Detect which cell encompasses the target text, then output its [X, Y] center coordinate. 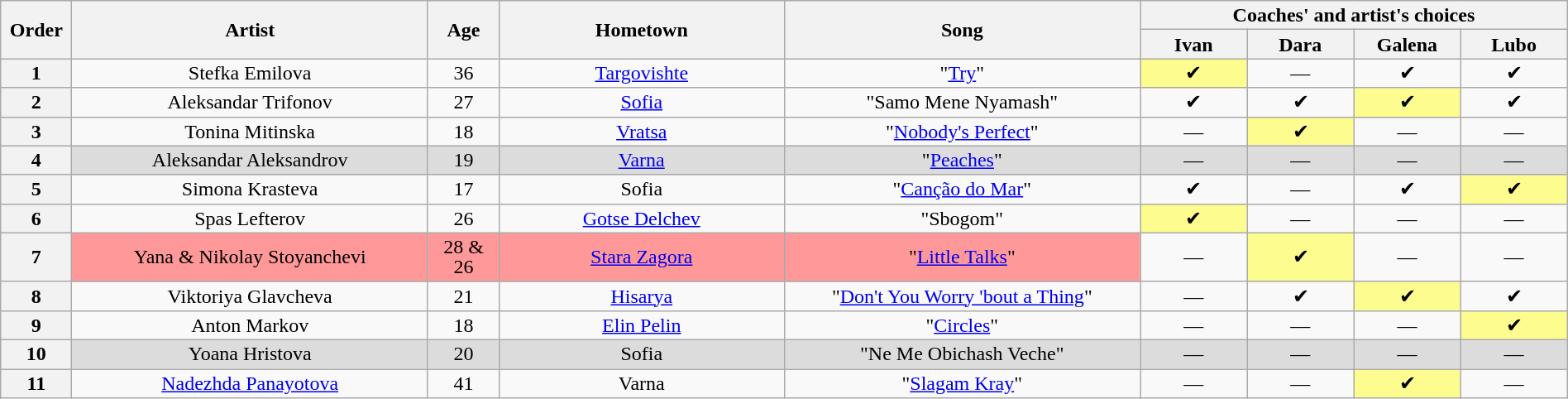
Elin Pelin [642, 324]
"Slagam Kray" [963, 384]
"Peaches" [963, 161]
Galena [1408, 45]
17 [463, 189]
Vratsa [642, 131]
Yana & Nikolay Stoyanchevi [250, 257]
3 [36, 131]
"Circles" [963, 324]
9 [36, 324]
41 [463, 384]
10 [36, 354]
Yoana Hristova [250, 354]
"Ne Me Obichash Veche" [963, 354]
11 [36, 384]
2 [36, 103]
"Don't You Worry 'bout a Thing" [963, 296]
"Canção do Mar" [963, 189]
Dara [1300, 45]
Stefka Emilova [250, 73]
Age [463, 30]
Artist [250, 30]
Targovishte [642, 73]
Gotse Delchev [642, 219]
4 [36, 161]
8 [36, 296]
"Little Talks" [963, 257]
Simona Krasteva [250, 189]
Hometown [642, 30]
27 [463, 103]
Aleksandar Aleksandrov [250, 161]
"Samo Mene Nyamash" [963, 103]
Stara Zagora [642, 257]
19 [463, 161]
1 [36, 73]
Tonina Mitinska [250, 131]
Song [963, 30]
28 & 26 [463, 257]
Lubo [1513, 45]
6 [36, 219]
Order [36, 30]
7 [36, 257]
Coaches' and artist's choices [1355, 15]
Viktoriya Glavcheva [250, 296]
Aleksandar Trifonov [250, 103]
Spas Lefterov [250, 219]
"Try" [963, 73]
Nadezhda Panayotova [250, 384]
"Nobody's Perfect" [963, 131]
5 [36, 189]
36 [463, 73]
Ivan [1194, 45]
Anton Markov [250, 324]
20 [463, 354]
Hisarya [642, 296]
"Sbogom" [963, 219]
26 [463, 219]
21 [463, 296]
